Extract the [x, y] coordinate from the center of the cell holding the provided text.  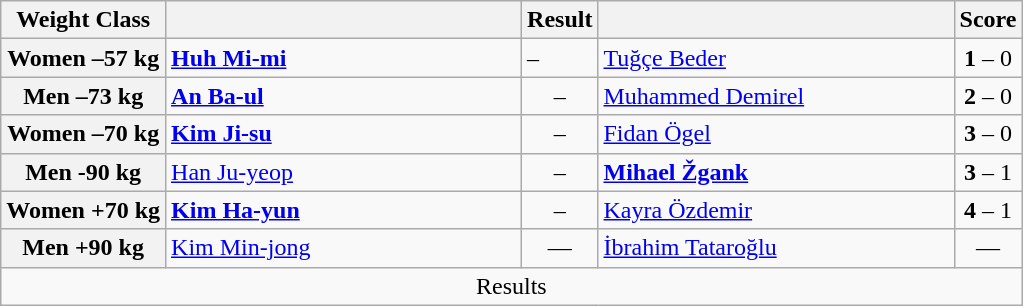
Mihael Žgank [776, 172]
Weight Class [84, 20]
Results [512, 286]
Kim Ha-yun [344, 210]
Han Ju-yeop [344, 172]
Men –73 kg [84, 96]
1 – 0 [988, 58]
Huh Mi-mi [344, 58]
3 – 1 [988, 172]
2 – 0 [988, 96]
Men -90 kg [84, 172]
Result [560, 20]
An Ba-ul [344, 96]
Women –70 kg [84, 134]
Women –57 kg [84, 58]
3 – 0 [988, 134]
Fidan Ögel [776, 134]
Tuğçe Beder [776, 58]
Women +70 kg [84, 210]
4 – 1 [988, 210]
İbrahim Tataroğlu [776, 248]
Kim Ji-su [344, 134]
Kim Min-jong [344, 248]
Score [988, 20]
Kayra Özdemir [776, 210]
Muhammed Demirel [776, 96]
Men +90 kg [84, 248]
